Pinpoint the cell where the given text exists, returning its (X, Y) midpoint coordinate. 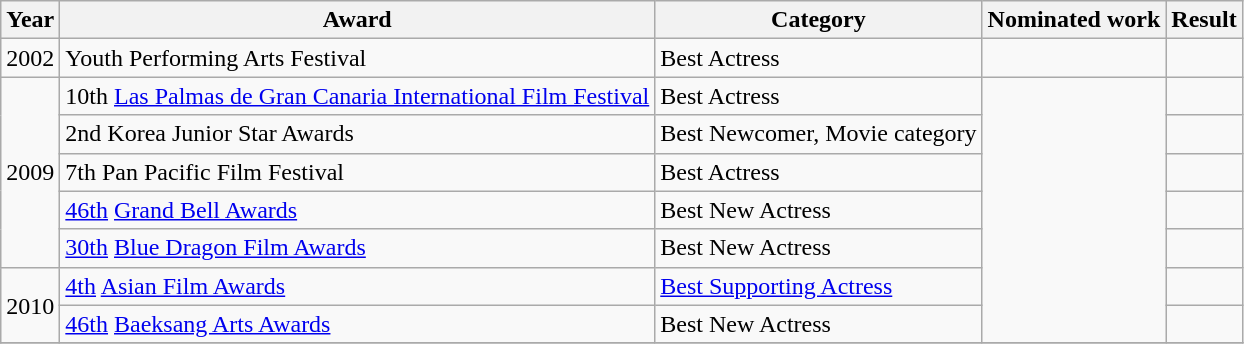
Best Supporting Actress (818, 286)
2009 (30, 172)
Nominated work (1074, 20)
Year (30, 20)
Result (1204, 20)
7th Pan Pacific Film Festival (358, 172)
2010 (30, 305)
4th Asian Film Awards (358, 286)
Best Newcomer, Movie category (818, 134)
46th Grand Bell Awards (358, 210)
10th Las Palmas de Gran Canaria International Film Festival (358, 96)
46th Baeksang Arts Awards (358, 324)
2002 (30, 58)
2nd Korea Junior Star Awards (358, 134)
Award (358, 20)
Category (818, 20)
30th Blue Dragon Film Awards (358, 248)
Youth Performing Arts Festival (358, 58)
